Determine the (X, Y) coordinate at the center of the cell enclosing the given text.  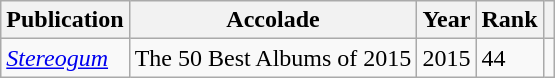
44 (510, 58)
Year (446, 20)
Stereogum (65, 58)
Publication (65, 20)
Accolade (273, 20)
2015 (446, 58)
Rank (510, 20)
The 50 Best Albums of 2015 (273, 58)
